Provide the (X, Y) coordinate of the cell's center where the given text is located.  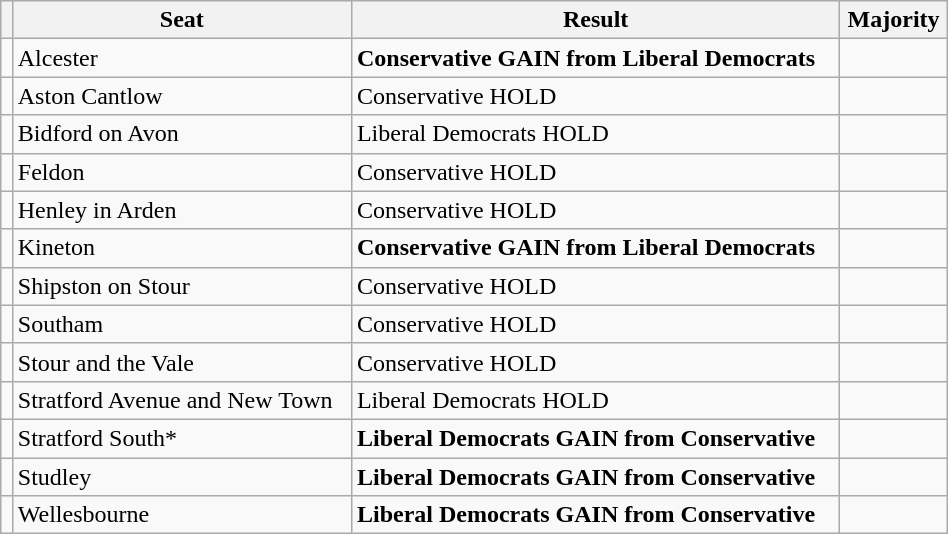
Bidford on Avon (182, 134)
Seat (182, 20)
Wellesbourne (182, 515)
Southam (182, 324)
Result (596, 20)
Stratford South* (182, 438)
Kineton (182, 248)
Stratford Avenue and New Town (182, 400)
Henley in Arden (182, 210)
Aston Cantlow (182, 96)
Feldon (182, 172)
Majority (894, 20)
Studley (182, 477)
Stour and the Vale (182, 362)
Alcester (182, 58)
Shipston on Stour (182, 286)
